Capture the cell that displays the provided text and extract its (x, y) central coordinate. 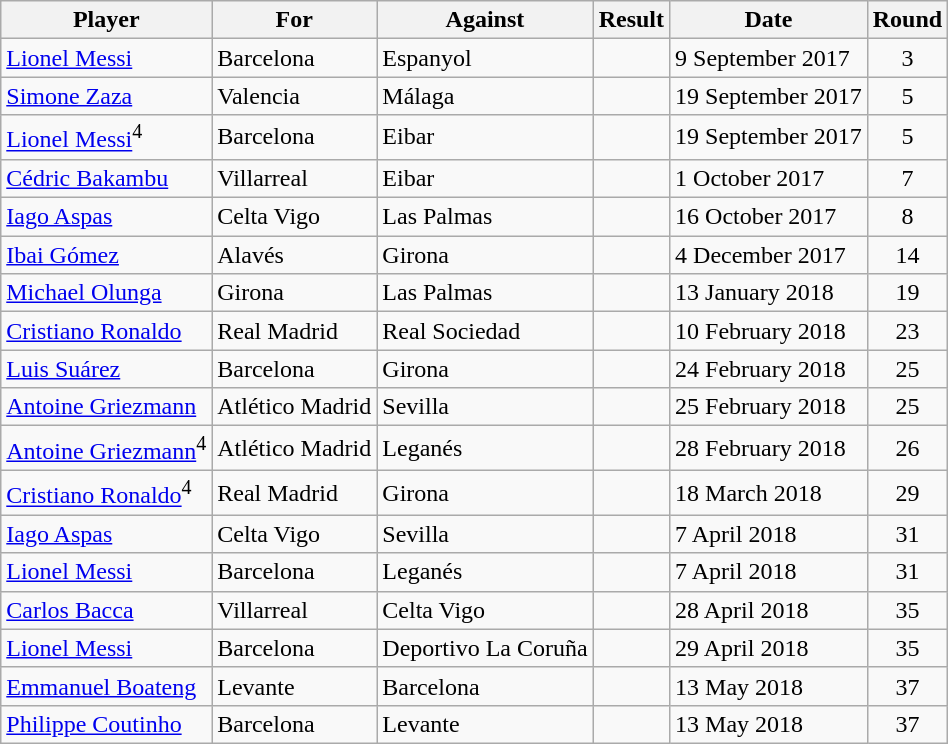
28 April 2018 (769, 610)
Against (485, 20)
Antoine Griezmann (106, 407)
13 January 2018 (769, 293)
1 October 2017 (769, 178)
Michael Olunga (106, 293)
14 (907, 255)
23 (907, 331)
Emmanuel Boateng (106, 686)
Player (106, 20)
For (294, 20)
Carlos Bacca (106, 610)
4 December 2017 (769, 255)
Round (907, 20)
19 (907, 293)
Málaga (485, 96)
Valencia (294, 96)
16 October 2017 (769, 217)
Cristiano Ronaldo4 (106, 492)
Ibai Gómez (106, 255)
Result (631, 20)
Cristiano Ronaldo (106, 331)
Deportivo La Coruña (485, 648)
3 (907, 58)
Simone Zaza (106, 96)
Cédric Bakambu (106, 178)
8 (907, 217)
Real Sociedad (485, 331)
Date (769, 20)
18 March 2018 (769, 492)
29 April 2018 (769, 648)
Philippe Coutinho (106, 724)
Alavés (294, 255)
29 (907, 492)
Luis Suárez (106, 369)
25 February 2018 (769, 407)
Antoine Griezmann4 (106, 448)
26 (907, 448)
Espanyol (485, 58)
10 February 2018 (769, 331)
7 (907, 178)
Lionel Messi4 (106, 138)
9 September 2017 (769, 58)
24 February 2018 (769, 369)
28 February 2018 (769, 448)
